Scan for the cell matching the given text and deliver its (x, y) coordinate at center. 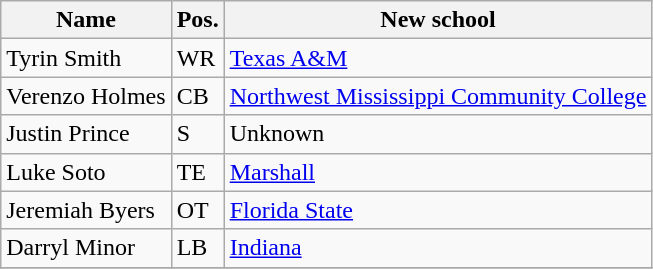
LB (198, 248)
CB (198, 96)
Unknown (438, 134)
Florida State (438, 210)
Verenzo Holmes (86, 96)
New school (438, 20)
Justin Prince (86, 134)
Darryl Minor (86, 248)
OT (198, 210)
Texas A&M (438, 58)
S (198, 134)
Northwest Mississippi Community College (438, 96)
Tyrin Smith (86, 58)
Indiana (438, 248)
TE (198, 172)
WR (198, 58)
Marshall (438, 172)
Jeremiah Byers (86, 210)
Name (86, 20)
Pos. (198, 20)
Luke Soto (86, 172)
